Return the [x, y] coordinate for the center point of the cell that contains the specified text.  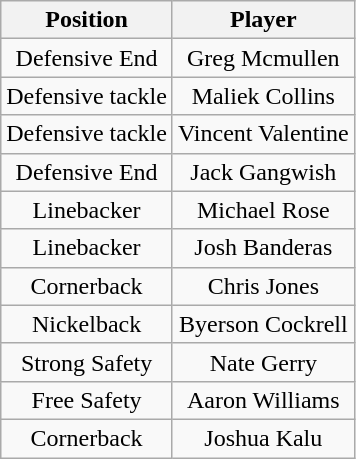
Free Safety [87, 400]
Jack Gangwish [263, 172]
Josh Banderas [263, 248]
Position [87, 20]
Nickelback [87, 324]
Vincent Valentine [263, 134]
Strong Safety [87, 362]
Aaron Williams [263, 400]
Michael Rose [263, 210]
Nate Gerry [263, 362]
Chris Jones [263, 286]
Byerson Cockrell [263, 324]
Greg Mcmullen [263, 58]
Maliek Collins [263, 96]
Player [263, 20]
Joshua Kalu [263, 438]
